Provide the (x, y) coordinate of the cell's center where the given text is located.  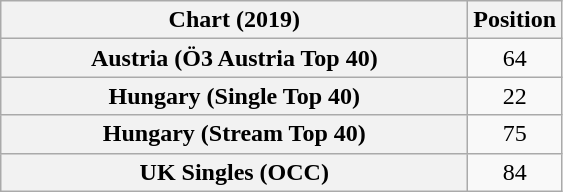
84 (515, 172)
75 (515, 134)
Chart (2019) (234, 20)
Position (515, 20)
Austria (Ö3 Austria Top 40) (234, 58)
Hungary (Stream Top 40) (234, 134)
22 (515, 96)
UK Singles (OCC) (234, 172)
64 (515, 58)
Hungary (Single Top 40) (234, 96)
